Find where the given text appears and provide that cell's center as [x, y] coordinate. 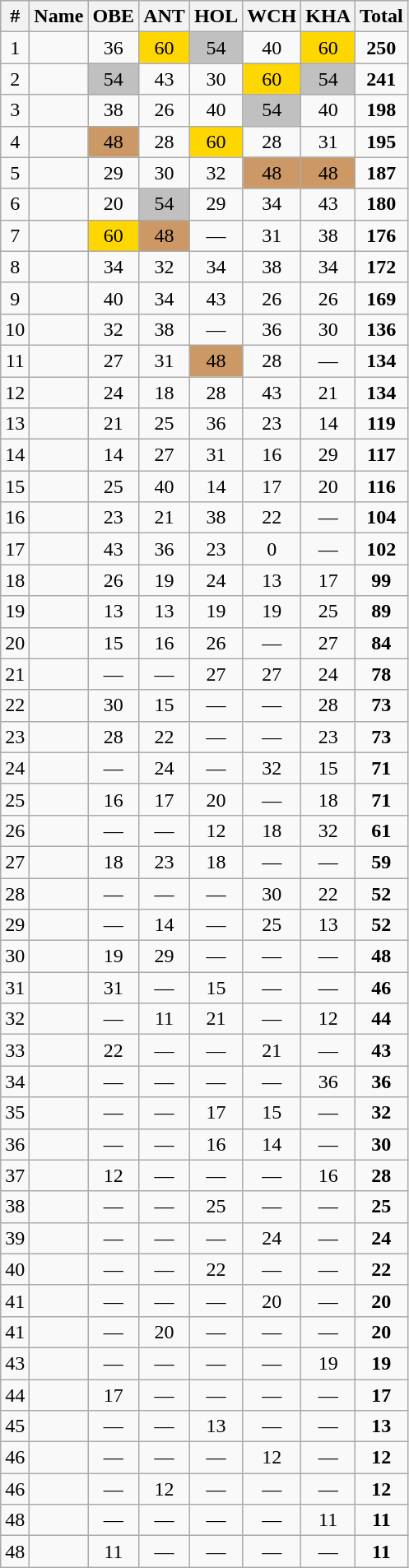
5 [15, 173]
Total [382, 16]
172 [382, 267]
102 [382, 549]
180 [382, 204]
35 [15, 1113]
10 [15, 329]
89 [382, 612]
119 [382, 424]
104 [382, 518]
169 [382, 298]
6 [15, 204]
195 [382, 142]
250 [382, 48]
2 [15, 79]
78 [382, 674]
136 [382, 329]
ANT [165, 16]
198 [382, 110]
OBE [114, 16]
WCH [272, 16]
187 [382, 173]
8 [15, 267]
HOL [216, 16]
0 [272, 549]
84 [382, 643]
1 [15, 48]
117 [382, 455]
9 [15, 298]
33 [15, 1050]
37 [15, 1175]
7 [15, 235]
# [15, 16]
3 [15, 110]
39 [15, 1238]
45 [15, 1426]
59 [382, 862]
241 [382, 79]
Name [59, 16]
176 [382, 235]
61 [382, 831]
KHA [328, 16]
116 [382, 486]
4 [15, 142]
99 [382, 580]
